For the text-containing cell, return its midpoint in (X, Y) coordinate format. 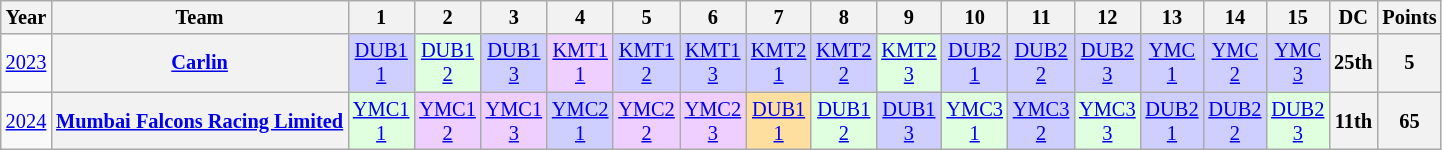
8 (844, 17)
YMC11 (381, 121)
7 (778, 17)
YMC33 (1107, 121)
11th (1353, 121)
Points (1409, 17)
25th (1353, 63)
YMC2 (1234, 63)
3 (514, 17)
2 (447, 17)
YMC21 (580, 121)
YMC31 (975, 121)
13 (1172, 17)
11 (1041, 17)
DC (1353, 17)
KMT11 (580, 63)
YMC1 (1172, 63)
2023 (26, 63)
2024 (26, 121)
4 (580, 17)
YMC32 (1041, 121)
9 (908, 17)
1 (381, 17)
KMT22 (844, 63)
YMC22 (646, 121)
15 (1298, 17)
Mumbai Falcons Racing Limited (200, 121)
10 (975, 17)
14 (1234, 17)
YMC13 (514, 121)
YMC3 (1298, 63)
65 (1409, 121)
12 (1107, 17)
Carlin (200, 63)
YMC23 (713, 121)
Year (26, 17)
KMT13 (713, 63)
6 (713, 17)
KMT23 (908, 63)
KMT12 (646, 63)
KMT21 (778, 63)
Team (200, 17)
YMC12 (447, 121)
